Find where the given text appears and provide that cell's center as (x, y) coordinate. 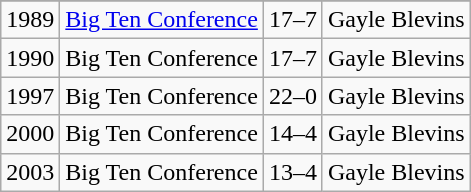
2000 (30, 134)
13–4 (292, 172)
14–4 (292, 134)
1997 (30, 96)
1989 (30, 20)
22–0 (292, 96)
2003 (30, 172)
1990 (30, 58)
